Locate the cell with the specified text and output its (x, y) center coordinate. 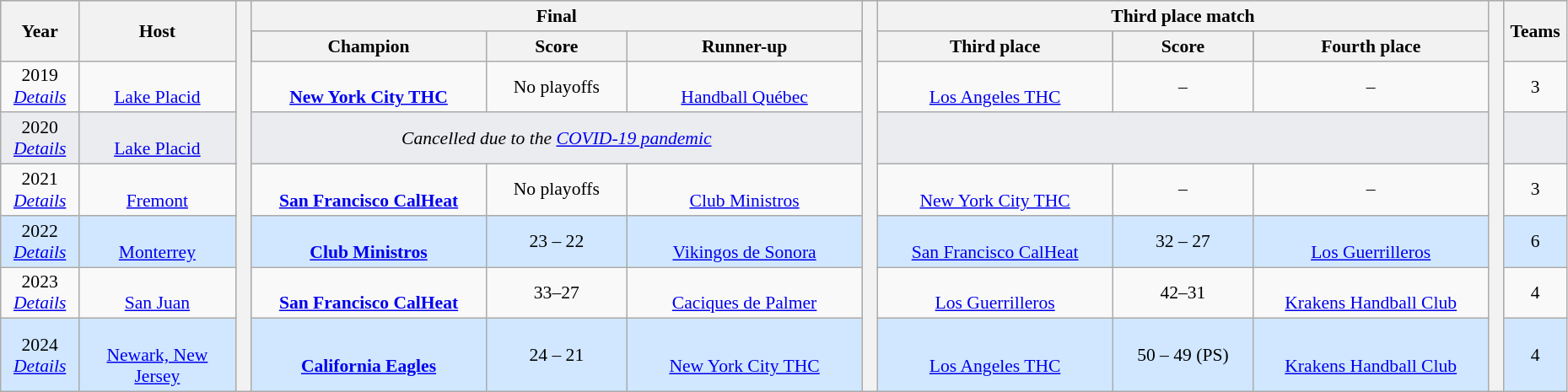
50 – 49 (PS) (1183, 356)
Cancelled due to the COVID-19 pandemic (557, 138)
Runner-up (744, 46)
Third place (994, 46)
23 – 22 (557, 241)
2021Details (40, 191)
6 (1535, 241)
Monterrey (158, 241)
2023Details (40, 293)
Year (40, 30)
Newark, New Jersey (158, 356)
33–27 (557, 293)
2022Details (40, 241)
Vikingos de Sonora (744, 241)
32 – 27 (1183, 241)
Host (158, 30)
24 – 21 (557, 356)
California Eagles (369, 356)
2024Details (40, 356)
2020Details (40, 138)
Champion (369, 46)
Fremont (158, 191)
Fourth place (1371, 46)
2019Details (40, 86)
San Juan (158, 293)
Third place match (1183, 16)
Teams (1535, 30)
Handball Québec (744, 86)
Final (557, 16)
42–31 (1183, 293)
Caciques de Palmer (744, 293)
